Scan for the cell matching the given text and deliver its (X, Y) coordinate at center. 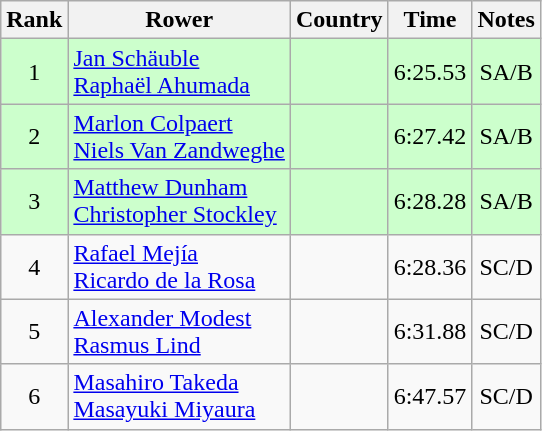
6:25.53 (430, 72)
Notes (506, 20)
6:27.42 (430, 136)
6:47.57 (430, 396)
3 (34, 202)
6 (34, 396)
6:28.28 (430, 202)
6:31.88 (430, 332)
Alexander ModestRasmus Lind (180, 332)
4 (34, 266)
Country (339, 20)
Rank (34, 20)
Marlon ColpaertNiels Van Zandweghe (180, 136)
2 (34, 136)
6:28.36 (430, 266)
Rafael MejíaRicardo de la Rosa (180, 266)
1 (34, 72)
5 (34, 332)
Time (430, 20)
Rower (180, 20)
Matthew DunhamChristopher Stockley (180, 202)
Jan SchäubleRaphaël Ahumada (180, 72)
Masahiro TakedaMasayuki Miyaura (180, 396)
